Return the [x, y] coordinate for the center point of the cell that contains the specified text.  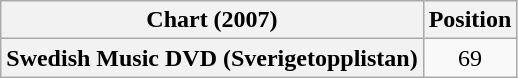
69 [470, 58]
Swedish Music DVD (Sverigetopplistan) [212, 58]
Chart (2007) [212, 20]
Position [470, 20]
